From the cell containing the given text, extract its center point as (X, Y) coordinate. 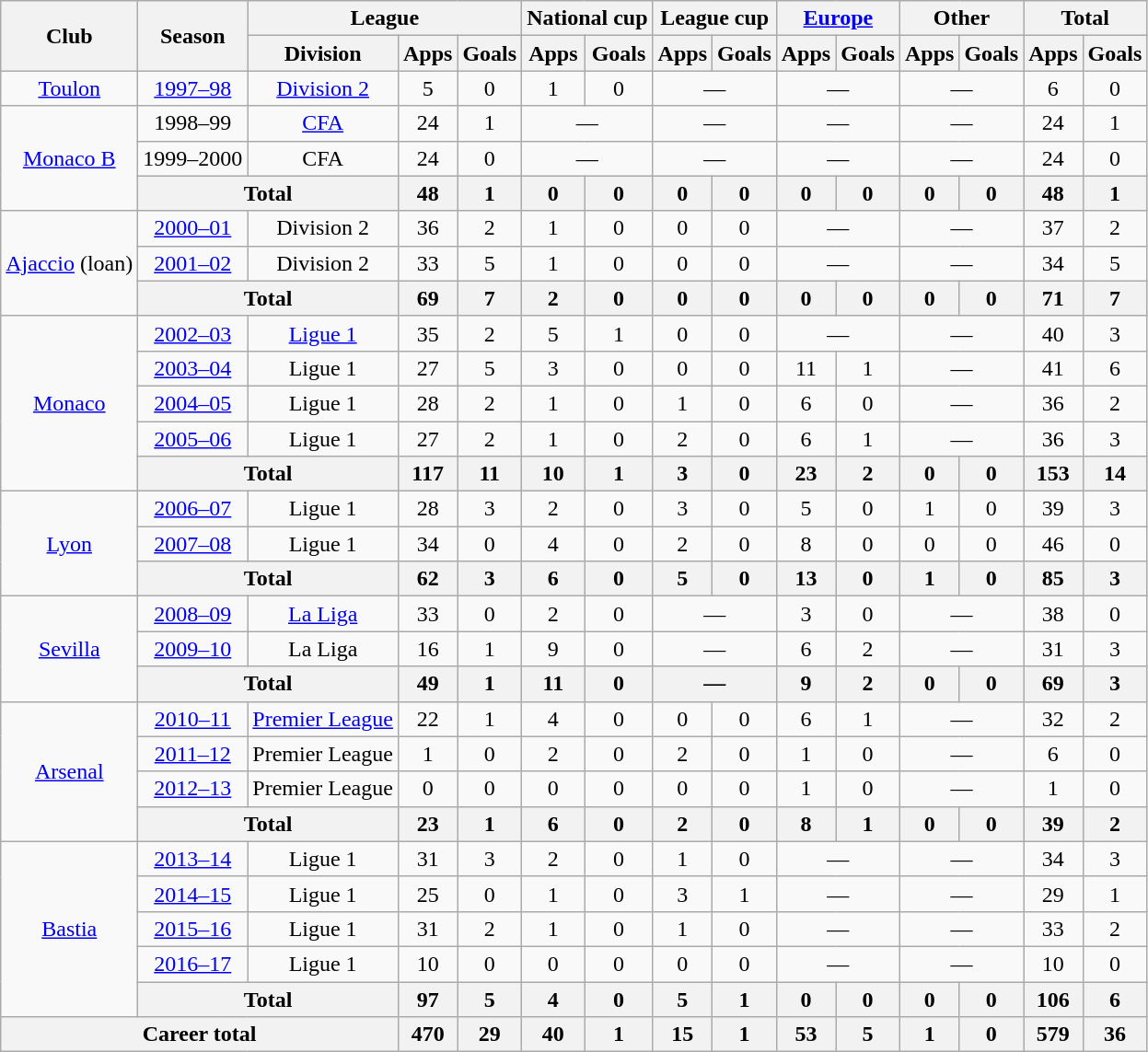
49 (427, 684)
153 (1053, 474)
2008–09 (193, 614)
1999–2000 (193, 158)
32 (1053, 719)
2007–08 (193, 544)
1997–98 (193, 88)
2000–01 (193, 228)
2012–13 (193, 789)
97 (427, 999)
1998–99 (193, 123)
14 (1115, 474)
62 (427, 579)
Monaco (70, 403)
Bastia (70, 929)
106 (1053, 999)
League (385, 18)
Other (961, 18)
Club (70, 36)
Monaco B (70, 158)
2009–10 (193, 649)
2004–05 (193, 403)
15 (682, 1035)
Sevilla (70, 649)
41 (1053, 368)
Toulon (70, 88)
37 (1053, 228)
71 (1053, 298)
2001–02 (193, 263)
Europe (838, 18)
2016–17 (193, 964)
16 (427, 649)
Career total (200, 1035)
85 (1053, 579)
Lyon (70, 544)
53 (806, 1035)
2015–16 (193, 929)
13 (806, 579)
2011–12 (193, 754)
National cup (587, 18)
2013–14 (193, 859)
25 (427, 894)
579 (1053, 1035)
35 (427, 333)
Division (323, 53)
League cup (714, 18)
Ajaccio (loan) (70, 263)
Season (193, 36)
46 (1053, 544)
2003–04 (193, 368)
2010–11 (193, 719)
2006–07 (193, 509)
22 (427, 719)
2002–03 (193, 333)
2014–15 (193, 894)
Arsenal (70, 771)
2005–06 (193, 439)
470 (427, 1035)
117 (427, 474)
38 (1053, 614)
